Locate the cell with the specified text and output its (X, Y) center coordinate. 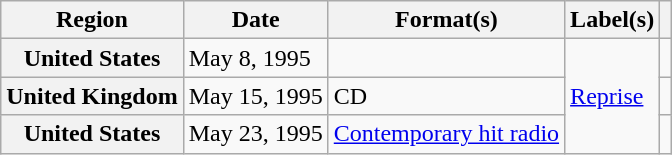
May 8, 1995 (256, 58)
Format(s) (446, 20)
Label(s) (612, 20)
United Kingdom (92, 96)
Date (256, 20)
Reprise (612, 96)
Region (92, 20)
CD (446, 96)
May 15, 1995 (256, 96)
May 23, 1995 (256, 134)
Contemporary hit radio (446, 134)
